Detect which cell encompasses the target text, then output its (x, y) center coordinate. 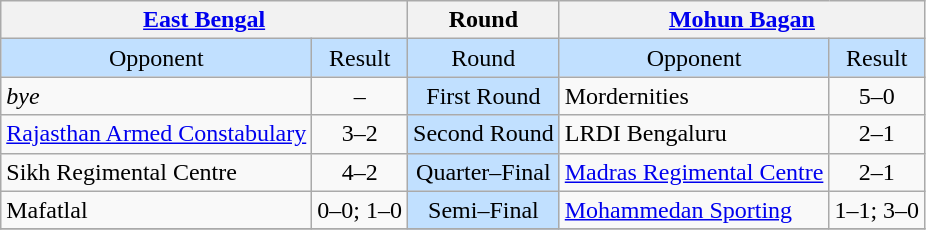
LRDI Bengaluru (694, 134)
5–0 (877, 96)
Quarter–Final (484, 172)
Sikh Regimental Centre (156, 172)
East Bengal (204, 20)
Mohammedan Sporting (694, 210)
– (360, 96)
Madras Regimental Centre (694, 172)
0–0; 1–0 (360, 210)
First Round (484, 96)
Mohun Bagan (742, 20)
Mafatlal (156, 210)
bye (156, 96)
Semi–Final (484, 210)
3–2 (360, 134)
Rajasthan Armed Constabulary (156, 134)
Second Round (484, 134)
1–1; 3–0 (877, 210)
Mordernities (694, 96)
4–2 (360, 172)
